From the cell containing the given text, extract its center point as [X, Y] coordinate. 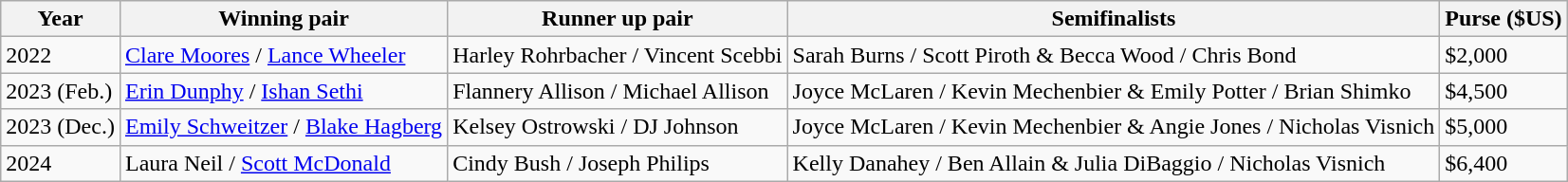
Winning pair [283, 19]
Purse ($US) [1503, 19]
Kelsey Ostrowski / DJ Johnson [618, 127]
2024 [61, 163]
$4,500 [1503, 91]
Joyce McLaren / Kevin Mechenbier & Angie Jones / Nicholas Visnich [1114, 127]
Erin Dunphy / Ishan Sethi [283, 91]
Clare Moores / Lance Wheeler [283, 55]
$5,000 [1503, 127]
$2,000 [1503, 55]
2023 (Dec.) [61, 127]
2023 (Feb.) [61, 91]
Harley Rohrbacher / Vincent Scebbi [618, 55]
2022 [61, 55]
Emily Schweitzer / Blake Hagberg [283, 127]
Joyce McLaren / Kevin Mechenbier & Emily Potter / Brian Shimko [1114, 91]
Sarah Burns / Scott Piroth & Becca Wood / Chris Bond [1114, 55]
Kelly Danahey / Ben Allain & Julia DiBaggio / Nicholas Visnich [1114, 163]
Flannery Allison / Michael Allison [618, 91]
Year [61, 19]
Laura Neil / Scott McDonald [283, 163]
Cindy Bush / Joseph Philips [618, 163]
Runner up pair [618, 19]
$6,400 [1503, 163]
Semifinalists [1114, 19]
